Scan for the cell matching the given text and deliver its [x, y] coordinate at center. 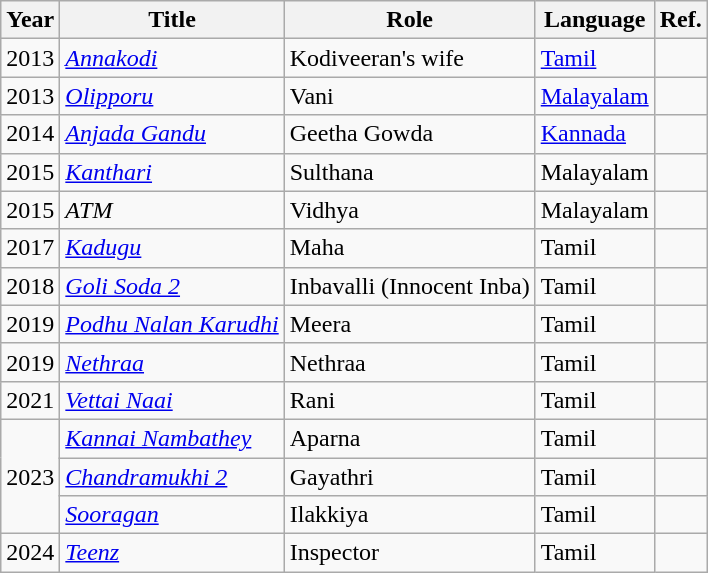
Year [30, 20]
Chandramukhi 2 [172, 477]
Kadugu [172, 248]
2014 [30, 134]
ATM [172, 210]
Inbavalli (Innocent Inba) [410, 286]
Maha [410, 248]
Kanthari [172, 172]
Language [594, 20]
Geetha Gowda [410, 134]
2018 [30, 286]
Kannai Nambathey [172, 438]
Gayathri [410, 477]
Annakodi [172, 58]
Sooragan [172, 515]
Meera [410, 324]
Anjada Gandu [172, 134]
2023 [30, 476]
Teenz [172, 553]
Vidhya [410, 210]
Sulthana [410, 172]
2024 [30, 553]
Aparna [410, 438]
Kodiveeran's wife [410, 58]
Kannada [594, 134]
Role [410, 20]
Ilakkiya [410, 515]
Podhu Nalan Karudhi [172, 324]
Ref. [680, 20]
Vettai Naai [172, 400]
Vani [410, 96]
Olipporu [172, 96]
Title [172, 20]
2017 [30, 248]
2021 [30, 400]
Rani [410, 400]
Goli Soda 2 [172, 286]
Inspector [410, 553]
